Determine the (X, Y) coordinate at the center of the cell enclosing the given text.  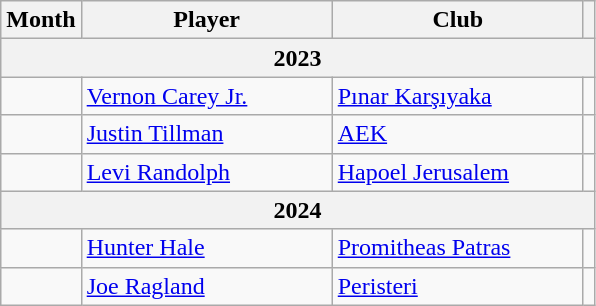
Pınar Karşıyaka (458, 96)
Club (458, 20)
Levi Randolph (206, 172)
AEK (458, 134)
Promitheas Patras (458, 248)
Month (41, 20)
Peristeri (458, 286)
Hapoel Jerusalem (458, 172)
2023 (298, 58)
Justin Tillman (206, 134)
Player (206, 20)
Joe Ragland (206, 286)
Hunter Hale (206, 248)
Vernon Carey Jr. (206, 96)
2024 (298, 210)
